Scan for the cell matching the given text and deliver its [X, Y] coordinate at center. 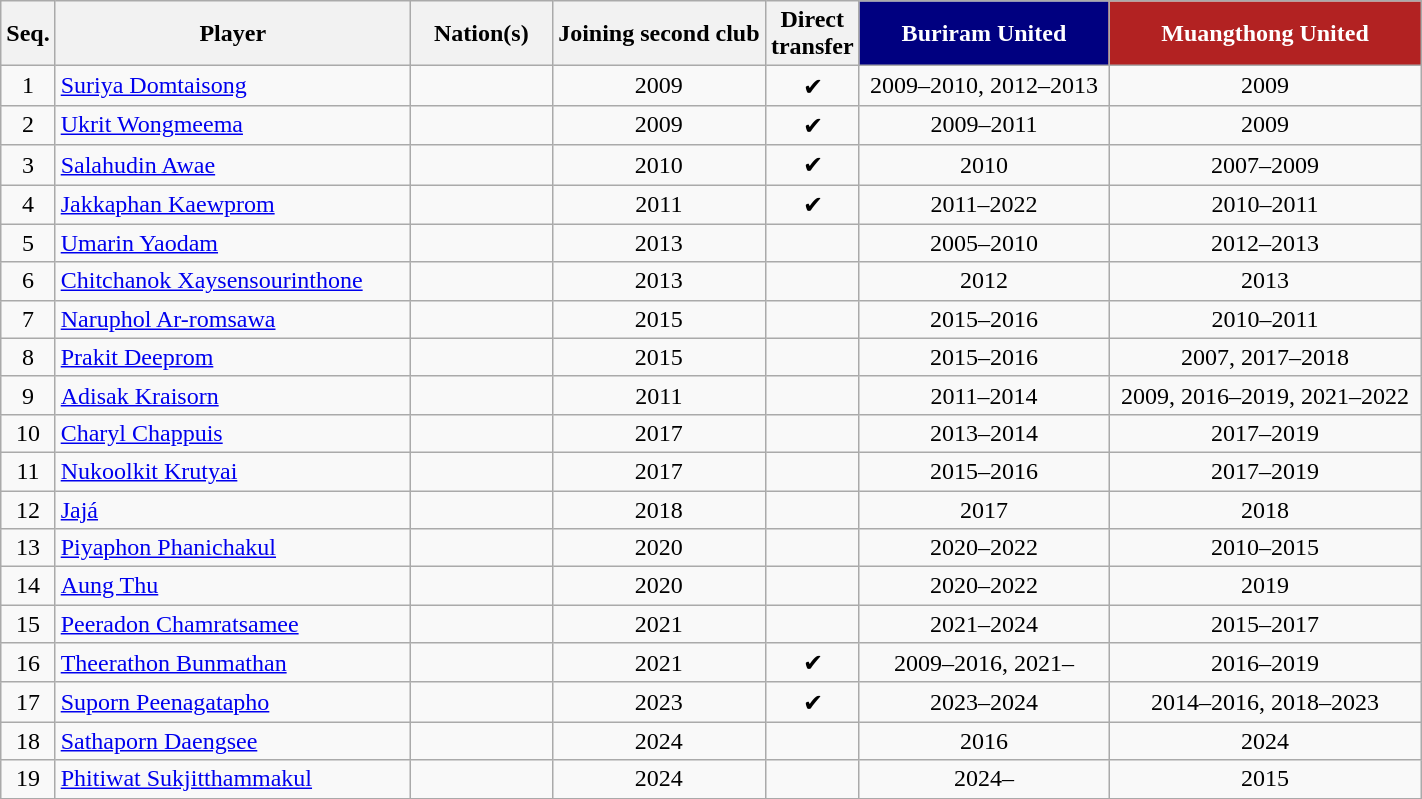
17 [28, 702]
Jajá [232, 509]
Sathaporn Daengsee [232, 741]
2013–2014 [984, 433]
6 [28, 281]
2011–2014 [984, 395]
Salahudin Awae [232, 165]
11 [28, 471]
Aung Thu [232, 586]
Prakit Deeprom [232, 357]
19 [28, 779]
2014–2016, 2018–2023 [1265, 702]
2007–2009 [1265, 165]
Player [232, 34]
2016–2019 [1265, 663]
2012 [984, 281]
Phitiwat Sukjitthammakul [232, 779]
18 [28, 741]
Jakkaphan Kaewprom [232, 204]
14 [28, 586]
Joining second club [658, 34]
16 [28, 663]
Seq. [28, 34]
Theerathon Bunmathan [232, 663]
2009–2011 [984, 125]
Nukoolkit Krutyai [232, 471]
2010–2015 [1265, 548]
15 [28, 624]
2009–2010, 2012–2013 [984, 86]
2007, 2017–2018 [1265, 357]
Charyl Chappuis [232, 433]
2 [28, 125]
2024– [984, 779]
Nation(s) [481, 34]
4 [28, 204]
2023–2024 [984, 702]
8 [28, 357]
2019 [1265, 586]
Suriya Domtaisong [232, 86]
2005–2010 [984, 243]
2009–2016, 2021– [984, 663]
7 [28, 319]
5 [28, 243]
2016 [984, 741]
Peeradon Chamratsamee [232, 624]
12 [28, 509]
Buriram United [984, 34]
Naruphol Ar-romsawa [232, 319]
Adisak Kraisorn [232, 395]
2012–2013 [1265, 243]
2021–2024 [984, 624]
2009, 2016–2019, 2021–2022 [1265, 395]
1 [28, 86]
10 [28, 433]
Muangthong United [1265, 34]
Piyaphon Phanichakul [232, 548]
2015–2017 [1265, 624]
Chitchanok Xaysensourinthone [232, 281]
Suporn Peenagatapho [232, 702]
13 [28, 548]
3 [28, 165]
Umarin Yaodam [232, 243]
2011–2022 [984, 204]
2023 [658, 702]
9 [28, 395]
Ukrit Wongmeema [232, 125]
Direct transfer [812, 34]
